Find where the given text appears and provide that cell's center as [x, y] coordinate. 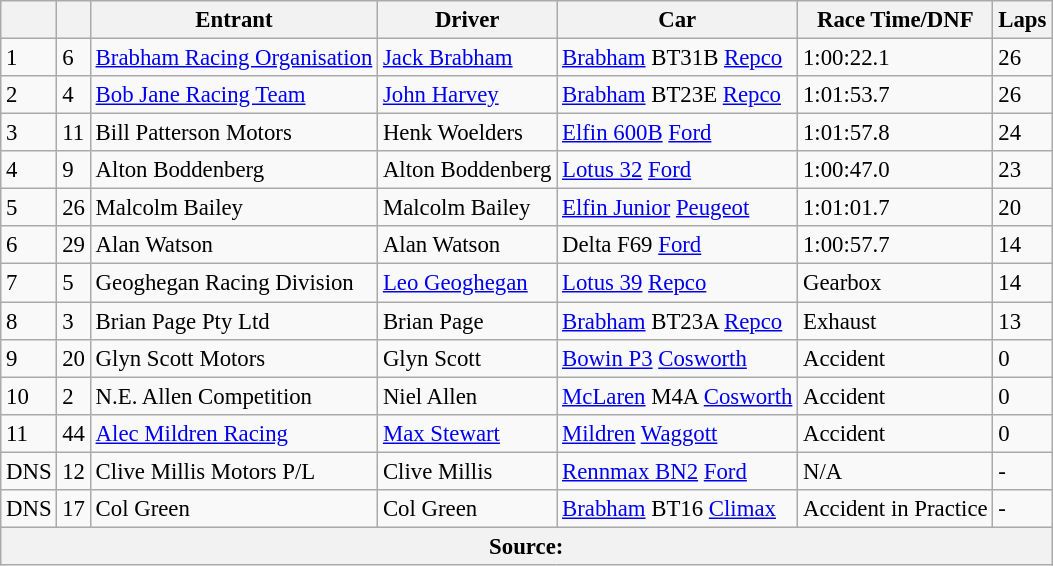
Bill Patterson Motors [234, 133]
1:01:01.7 [896, 208]
N/A [896, 471]
7 [29, 283]
12 [74, 471]
Brabham Racing Organisation [234, 58]
Lotus 32 Ford [678, 170]
Brabham BT23E Repco [678, 95]
Entrant [234, 20]
24 [1022, 133]
Jack Brabham [468, 58]
1:01:57.8 [896, 133]
Bowin P3 Cosworth [678, 358]
Glyn Scott Motors [234, 358]
1:01:53.7 [896, 95]
1:00:22.1 [896, 58]
Alec Mildren Racing [234, 433]
Max Stewart [468, 433]
Elfin Junior Peugeot [678, 208]
N.E. Allen Competition [234, 396]
Gearbox [896, 283]
McLaren M4A Cosworth [678, 396]
29 [74, 245]
Driver [468, 20]
Delta F69 Ford [678, 245]
1:00:57.7 [896, 245]
17 [74, 509]
1 [29, 58]
Race Time/DNF [896, 20]
8 [29, 321]
Source: [526, 546]
Niel Allen [468, 396]
Brabham BT31B Repco [678, 58]
Clive Millis [468, 471]
23 [1022, 170]
Mildren Waggott [678, 433]
Brabham BT23A Repco [678, 321]
Leo Geoghegan [468, 283]
Accident in Practice [896, 509]
1:00:47.0 [896, 170]
44 [74, 433]
Brabham BT16 Climax [678, 509]
Glyn Scott [468, 358]
Brian Page Pty Ltd [234, 321]
Exhaust [896, 321]
10 [29, 396]
Laps [1022, 20]
John Harvey [468, 95]
Brian Page [468, 321]
Henk Woelders [468, 133]
Geoghegan Racing Division [234, 283]
Car [678, 20]
Bob Jane Racing Team [234, 95]
Rennmax BN2 Ford [678, 471]
13 [1022, 321]
Elfin 600B Ford [678, 133]
Clive Millis Motors P/L [234, 471]
Lotus 39 Repco [678, 283]
